Pinpoint the cell where the given text exists, returning its [x, y] midpoint coordinate. 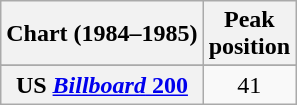
Chart (1984–1985) [102, 34]
41 [249, 85]
Peakposition [249, 34]
US Billboard 200 [102, 85]
